Return the [x, y] coordinate for the center point of the cell that contains the specified text.  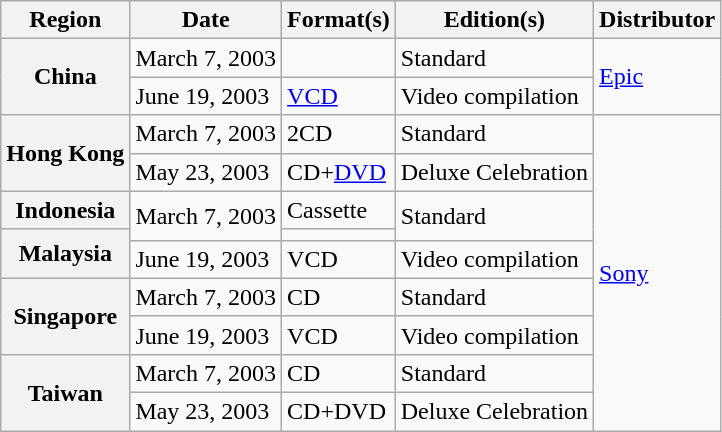
Format(s) [339, 20]
Date [206, 20]
Singapore [66, 316]
Region [66, 20]
Indonesia [66, 210]
Cassette [339, 210]
Edition(s) [494, 20]
Hong Kong [66, 153]
Malaysia [66, 254]
China [66, 77]
2CD [339, 134]
Sony [658, 273]
Epic [658, 77]
Distributor [658, 20]
Taiwan [66, 392]
